Output the [x, y] coordinate of the center of the cell containing the given text.  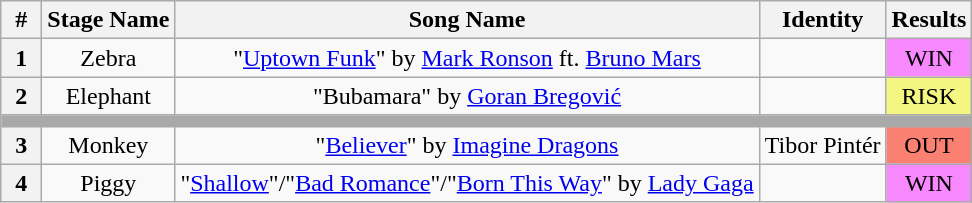
"Uptown Funk" by Mark Ronson ft. Bruno Mars [467, 58]
"Bubamara" by Goran Bregović [467, 96]
OUT [929, 145]
"Shallow"/"Bad Romance"/"Born This Way" by Lady Gaga [467, 183]
Stage Name [108, 20]
3 [22, 145]
RISK [929, 96]
Zebra [108, 58]
Elephant [108, 96]
# [22, 20]
Monkey [108, 145]
Results [929, 20]
Song Name [467, 20]
"Believer" by Imagine Dragons [467, 145]
1 [22, 58]
2 [22, 96]
Tibor Pintér [822, 145]
Identity [822, 20]
4 [22, 183]
Piggy [108, 183]
